Return (X, Y) of the center of cell containing provided text 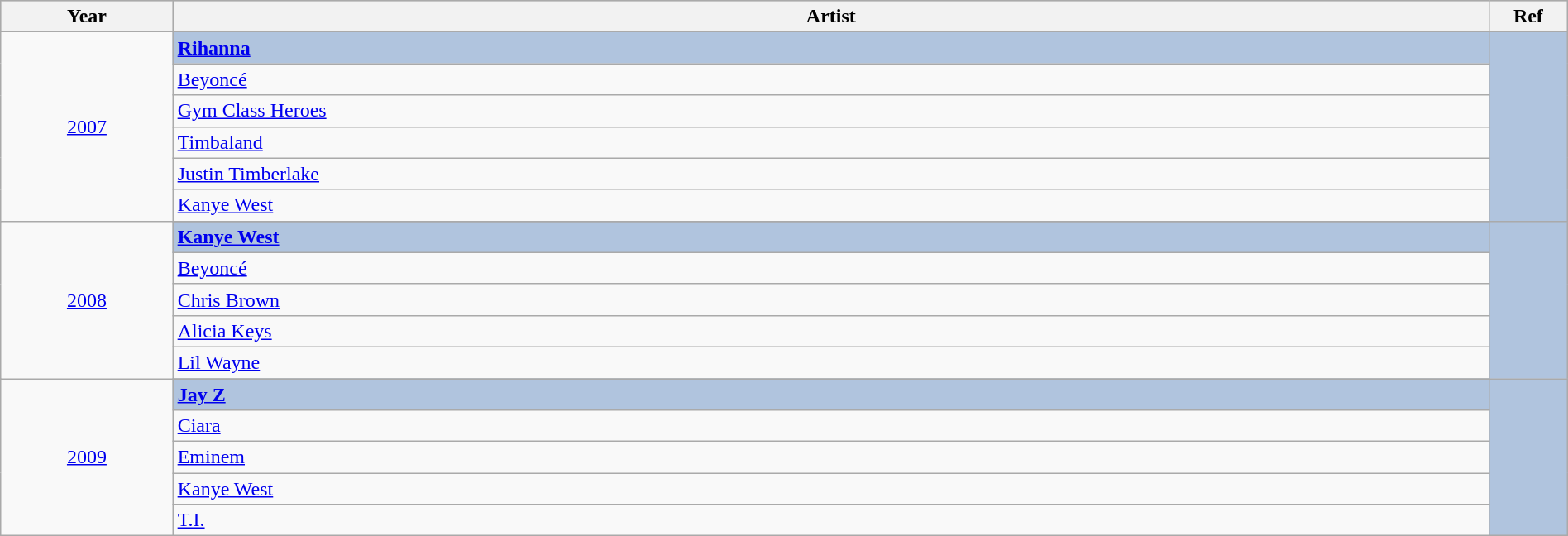
Ciara (830, 426)
Alicia Keys (830, 331)
2009 (87, 457)
Rihanna (830, 48)
Ref (1528, 17)
Chris Brown (830, 299)
T.I. (830, 520)
Year (87, 17)
Gym Class Heroes (830, 111)
Lil Wayne (830, 362)
Artist (830, 17)
Jay Z (830, 395)
2007 (87, 127)
2008 (87, 299)
Justin Timberlake (830, 174)
Eminem (830, 457)
Timbaland (830, 142)
